Identify which cell holds the provided text, then report its [x, y] central coordinate. 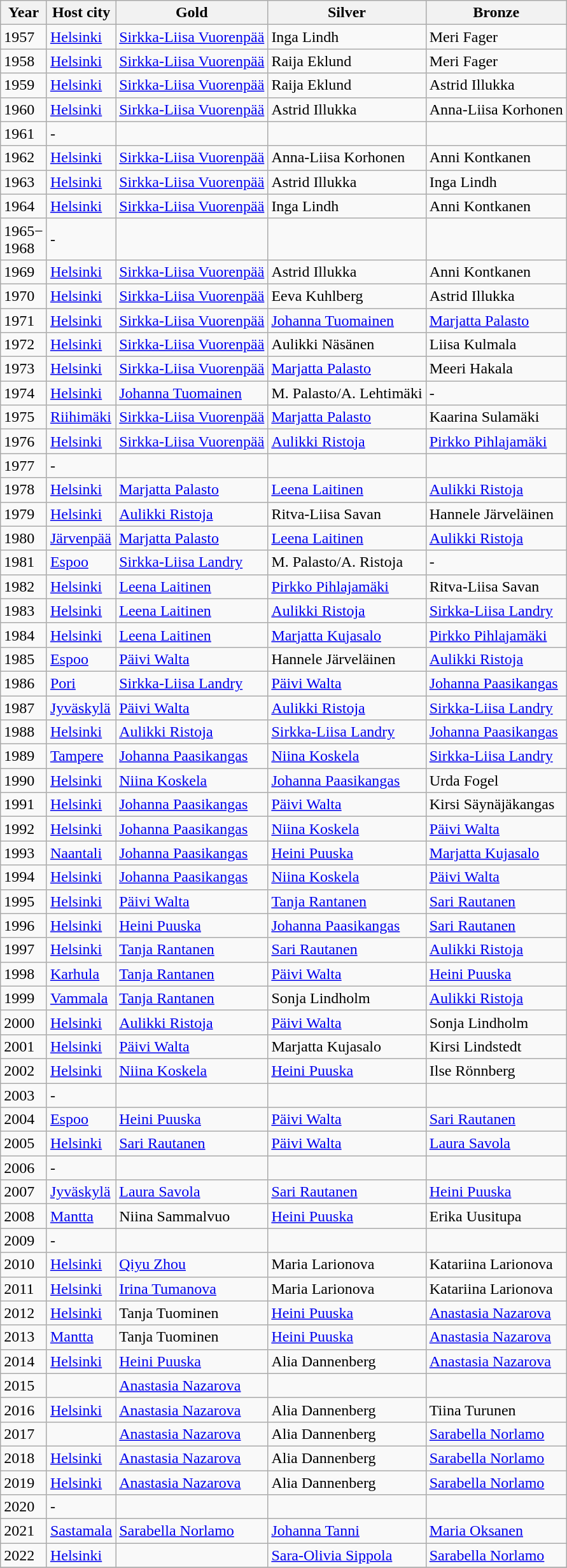
2000 [24, 1022]
1971 [24, 320]
1977 [24, 466]
Sara-Olivia Sippola [347, 1555]
Maria Oksanen [496, 1531]
2022 [24, 1555]
1972 [24, 345]
Erika Uusitupa [496, 1216]
Bronze [496, 13]
2018 [24, 1458]
Tiina Turunen [496, 1410]
Kirsi Lindstedt [496, 1046]
2001 [24, 1046]
Naantali [81, 853]
1982 [24, 586]
Eeva Kuhlberg [347, 296]
1986 [24, 683]
2014 [24, 1361]
2010 [24, 1265]
Year [24, 13]
Aulikki Näsänen [347, 345]
Qiyu Zhou [192, 1265]
Host city [81, 13]
1992 [24, 829]
2015 [24, 1385]
1981 [24, 562]
Niina Sammalvuo [192, 1216]
1975 [24, 417]
1979 [24, 514]
1996 [24, 926]
2019 [24, 1483]
Sastamala [81, 1531]
Kaarina Sulamäki [496, 417]
Johanna Tanni [347, 1531]
1993 [24, 853]
1989 [24, 756]
2016 [24, 1410]
1985 [24, 659]
2021 [24, 1531]
Ilse Rönnberg [496, 1071]
Karhula [81, 974]
1999 [24, 998]
1978 [24, 490]
1988 [24, 732]
1995 [24, 901]
Tampere [81, 756]
2003 [24, 1095]
1990 [24, 781]
Vammala [81, 998]
2005 [24, 1144]
1970 [24, 296]
2008 [24, 1216]
1983 [24, 611]
2004 [24, 1120]
1961 [24, 134]
1987 [24, 708]
1963 [24, 182]
1976 [24, 441]
1965−1968 [24, 239]
1962 [24, 158]
1973 [24, 369]
Järvenpää [81, 538]
1969 [24, 272]
Meeri Hakala [496, 369]
2006 [24, 1168]
2013 [24, 1337]
Irina Tumanova [192, 1289]
2002 [24, 1071]
2017 [24, 1434]
1960 [24, 109]
1994 [24, 877]
Pori [81, 683]
1980 [24, 538]
1957 [24, 37]
1959 [24, 85]
2011 [24, 1289]
M. Palasto/A. Lehtimäki [347, 393]
1998 [24, 974]
2012 [24, 1313]
1958 [24, 61]
Silver [347, 13]
1984 [24, 635]
Gold [192, 13]
Kirsi Säynäjäkangas [496, 805]
Riihimäki [81, 417]
1997 [24, 950]
2020 [24, 1507]
Liisa Kulmala [496, 345]
1974 [24, 393]
2007 [24, 1192]
2009 [24, 1240]
Urda Fogel [496, 781]
1991 [24, 805]
M. Palasto/A. Ristoja [347, 562]
1964 [24, 206]
